Search for the cell housing the specified text and yield its (x, y) center coordinate. 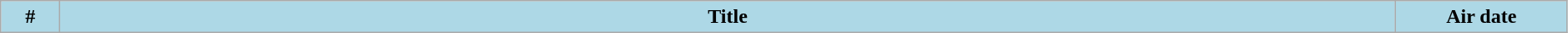
# (30, 17)
Air date (1481, 17)
Title (728, 17)
